Determine the (X, Y) coordinate at the center of the cell enclosing the given text.  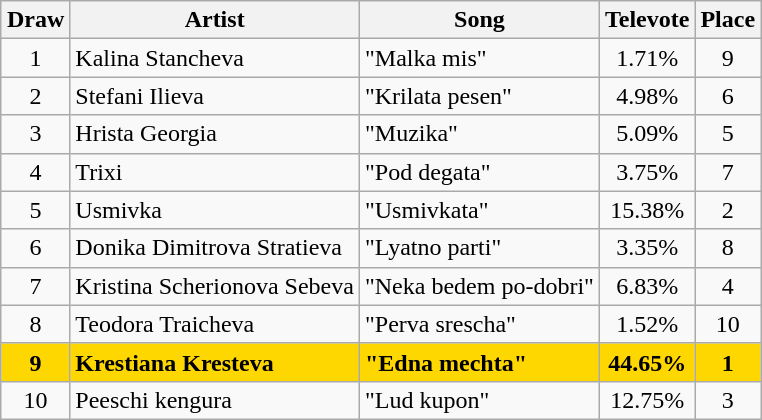
Kalina Stancheva (215, 58)
Televote (646, 20)
Donika Dimitrova Stratieva (215, 248)
1.52% (646, 324)
"Neka bedem po-dobri" (479, 286)
1.71% (646, 58)
Teodora Traicheva (215, 324)
4.98% (646, 96)
44.65% (646, 362)
"Lud kupon" (479, 400)
"Muzika" (479, 134)
Stefani Ilieva (215, 96)
"Lyatno parti" (479, 248)
"Krilata pesen" (479, 96)
3.75% (646, 172)
"Perva srescha" (479, 324)
Artist (215, 20)
Draw (35, 20)
Krestiana Kresteva (215, 362)
Trixi (215, 172)
15.38% (646, 210)
6.83% (646, 286)
"Usmivkata" (479, 210)
3.35% (646, 248)
12.75% (646, 400)
"Malka mis" (479, 58)
"Edna mechta" (479, 362)
Peeschi kengura (215, 400)
Hrista Georgia (215, 134)
5.09% (646, 134)
Kristina Scherionova Sebeva (215, 286)
Usmivka (215, 210)
"Pod degata" (479, 172)
Song (479, 20)
Place (728, 20)
